From the cell containing the given text, extract its center point as (x, y) coordinate. 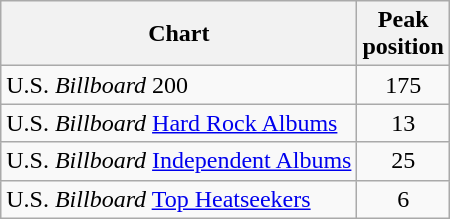
Peakposition (403, 34)
U.S. Billboard 200 (179, 85)
25 (403, 161)
175 (403, 85)
U.S. Billboard Top Heatseekers (179, 199)
6 (403, 199)
13 (403, 123)
U.S. Billboard Independent Albums (179, 161)
U.S. Billboard Hard Rock Albums (179, 123)
Chart (179, 34)
